For the text-containing cell, return its midpoint in [x, y] coordinate format. 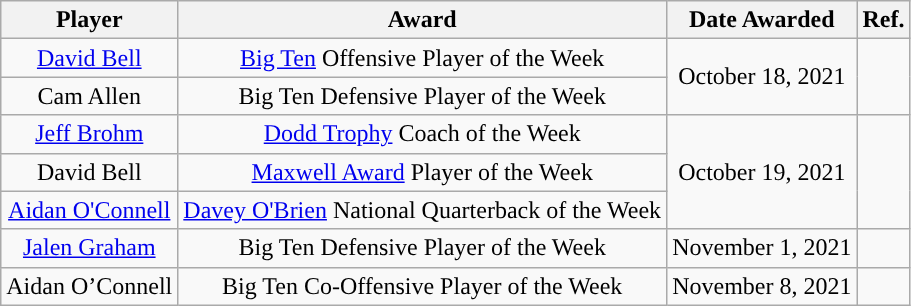
Aidan O'Connell [90, 210]
Davey O'Brien National Quarterback of the Week [422, 210]
Big Ten Offensive Player of the Week [422, 58]
Dodd Trophy Coach of the Week [422, 134]
November 8, 2021 [762, 286]
Jalen Graham [90, 248]
November 1, 2021 [762, 248]
Big Ten Co-Offensive Player of the Week [422, 286]
October 19, 2021 [762, 172]
Jeff Brohm [90, 134]
Maxwell Award Player of the Week [422, 172]
Date Awarded [762, 20]
Aidan O’Connell [90, 286]
Award [422, 20]
Player [90, 20]
October 18, 2021 [762, 77]
Cam Allen [90, 96]
Ref. [884, 20]
